Capture the cell that displays the provided text and extract its [X, Y] central coordinate. 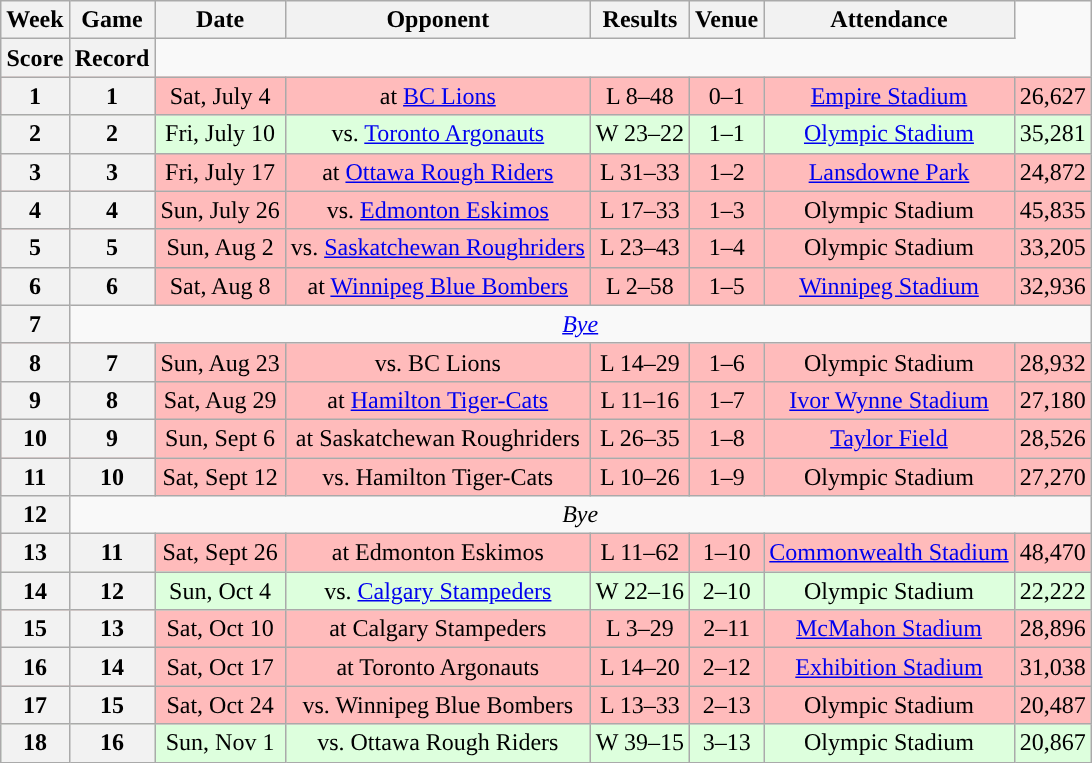
3–13 [727, 743]
Game [112, 20]
vs. Saskatchewan Roughriders [438, 248]
at Edmonton Eskimos [438, 553]
vs. Winnipeg Blue Bombers [438, 705]
at Winnipeg Blue Bombers [438, 286]
0–1 [727, 96]
L 17–33 [640, 210]
L 31–33 [640, 172]
Attendance [889, 20]
35,281 [1052, 134]
24,872 [1052, 172]
L 3–29 [640, 629]
L 2–58 [640, 286]
18 [35, 743]
26,627 [1052, 96]
Sun, July 26 [220, 210]
L 14–20 [640, 667]
Sun, Sept 6 [220, 438]
Results [640, 20]
L 10–26 [640, 477]
Sun, Aug 23 [220, 362]
17 [35, 705]
48,470 [1052, 553]
at Saskatchewan Roughriders [438, 438]
at Calgary Stampeders [438, 629]
Sat, Oct 24 [220, 705]
Date [220, 20]
Sat, Sept 12 [220, 477]
Ivor Wynne Stadium [889, 400]
Week [35, 20]
vs. BC Lions [438, 362]
Sun, Oct 4 [220, 591]
L 14–29 [640, 362]
Sun, Nov 1 [220, 743]
28,932 [1052, 362]
1–8 [727, 438]
Commonwealth Stadium [889, 553]
at Toronto Argonauts [438, 667]
W 23–22 [640, 134]
Sun, Aug 2 [220, 248]
33,205 [1052, 248]
at Hamilton Tiger-Cats [438, 400]
1–5 [727, 286]
1–9 [727, 477]
28,526 [1052, 438]
vs. Calgary Stampeders [438, 591]
Record [112, 58]
2–13 [727, 705]
22,222 [1052, 591]
27,270 [1052, 477]
1–10 [727, 553]
45,835 [1052, 210]
31,038 [1052, 667]
Lansdowne Park [889, 172]
Sat, Aug 8 [220, 286]
L 8–48 [640, 96]
32,936 [1052, 286]
vs. Toronto Argonauts [438, 134]
L 13–33 [640, 705]
1–6 [727, 362]
L 26–35 [640, 438]
at Ottawa Rough Riders [438, 172]
1–7 [727, 400]
at BC Lions [438, 96]
Fri, July 10 [220, 134]
20,487 [1052, 705]
Sat, Aug 29 [220, 400]
20,867 [1052, 743]
L 11–62 [640, 553]
2–10 [727, 591]
1–3 [727, 210]
L 23–43 [640, 248]
Opponent [438, 20]
Winnipeg Stadium [889, 286]
1–2 [727, 172]
2–11 [727, 629]
McMahon Stadium [889, 629]
Fri, July 17 [220, 172]
28,896 [1052, 629]
Sat, Oct 10 [220, 629]
Venue [727, 20]
Sat, July 4 [220, 96]
27,180 [1052, 400]
Empire Stadium [889, 96]
2–12 [727, 667]
W 39–15 [640, 743]
vs. Ottawa Rough Riders [438, 743]
1–4 [727, 248]
Score [35, 58]
Sat, Sept 26 [220, 553]
vs. Edmonton Eskimos [438, 210]
Taylor Field [889, 438]
W 22–16 [640, 591]
1–1 [727, 134]
Exhibition Stadium [889, 667]
Sat, Oct 17 [220, 667]
L 11–16 [640, 400]
vs. Hamilton Tiger-Cats [438, 477]
